Scan for the cell matching the given text and deliver its (x, y) coordinate at center. 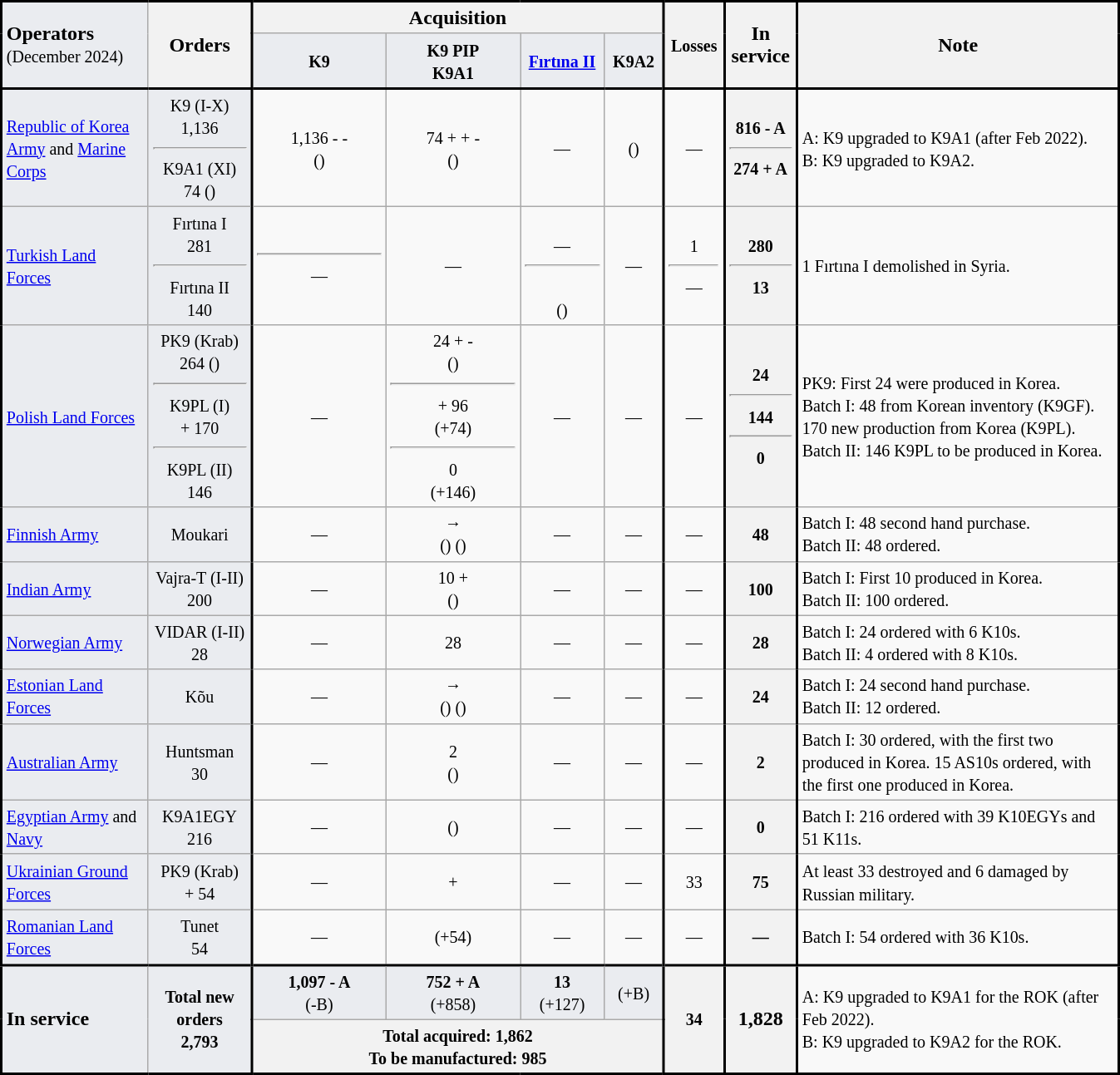
Total acquired: 1,862To be manufactured: 985 (458, 1047)
Batch I: 216 ordered with 39 K10EGYs and 51 K11s. (958, 826)
Batch I: 24 ordered with 6 K10s.Batch II: 4 ordered with 8 K10s. (958, 642)
Turkish Land Forces (75, 266)
1,097 - A(-B) (319, 992)
13(+127) (562, 992)
Losses (693, 45)
Fırtına II (562, 61)
10 + () (452, 589)
Finnish Army (75, 534)
241440 (761, 416)
Norwegian Army (75, 642)
24 (761, 697)
Batch I: 24 second hand purchase.Batch II: 12 ordered. (958, 697)
Australian Army (75, 762)
33 (693, 881)
(+B) (634, 992)
K9 PIPK9A1 (452, 61)
1,828 (761, 1019)
0 (761, 826)
Vajra-T (I-II)200 (200, 589)
PK9 (Krab) + 54 (200, 881)
Batch I: 30 ordered, with the first two produced in Korea. 15 AS10s ordered, with the first one produced in Korea. (958, 762)
Indian Army (75, 589)
Kõu (200, 697)
34 (693, 1019)
Note (958, 45)
Operators(December 2024) (75, 45)
1,136 - - () (319, 148)
Estonian Land Forces (75, 697)
Batch I: First 10 produced in Korea.Batch II: 100 ordered. (958, 589)
K9A1EGY216 (200, 826)
Ukrainian Ground Forces (75, 881)
Tunet54 (200, 938)
100 (761, 589)
Egyptian Army and Navy (75, 826)
Total new orders2,793 (200, 1019)
K9 (319, 61)
Batch I: 48 second hand purchase.Batch II: 48 ordered. (958, 534)
Fırtına I281Fırtına II140 (200, 266)
2() (452, 762)
Acquisition (458, 18)
VIDAR (I-II)28 (200, 642)
A: K9 upgraded to K9A1 (after Feb 2022).B: K9 upgraded to K9A2. (958, 148)
Huntsman30 (200, 762)
(+54) (452, 938)
816 - A274 + A (761, 148)
Romanian Land Forces (75, 938)
1— (693, 266)
K9A2 (634, 61)
K9 (I-X)1,136K9A1 (XI)74 () (200, 148)
+ (452, 881)
Orders (200, 45)
PK9 (Krab)264 ()K9PL (I) + 170K9PL (II)146 (200, 416)
Polish Land Forces (75, 416)
—() (562, 266)
A: K9 upgraded to K9A1 for the ROK (after Feb 2022).B: K9 upgraded to K9A2 for the ROK. (958, 1019)
2 (761, 762)
74 + + - () (452, 148)
At least 33 destroyed and 6 damaged by Russian military. (958, 881)
Batch I: 54 ordered with 36 K10s. (958, 938)
1 Fırtına I demolished in Syria. (958, 266)
28013 (761, 266)
24 + - () + 96(+74)0(+146) (452, 416)
752 + A(+858) (452, 992)
75 (761, 881)
Republic of Korea Army and Marine Corps (75, 148)
Moukari (200, 534)
48 (761, 534)
